Return the (x, y) coordinate for the center point of the cell that contains the specified text.  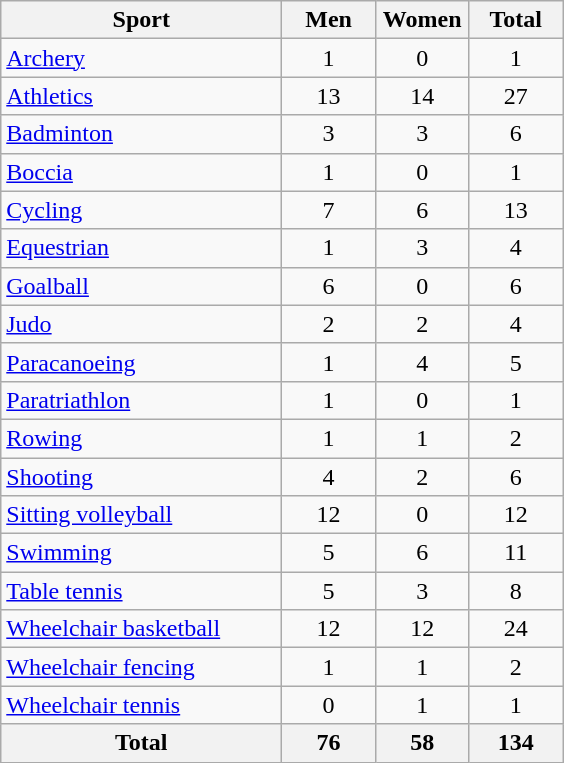
Goalball (142, 286)
Athletics (142, 96)
76 (329, 743)
8 (516, 591)
27 (516, 96)
14 (422, 96)
Archery (142, 58)
58 (422, 743)
Judo (142, 324)
Wheelchair tennis (142, 705)
Sport (142, 20)
Wheelchair basketball (142, 629)
Badminton (142, 134)
Cycling (142, 210)
Table tennis (142, 591)
Men (329, 20)
Boccia (142, 172)
134 (516, 743)
Shooting (142, 477)
Women (422, 20)
24 (516, 629)
Swimming (142, 553)
11 (516, 553)
Equestrian (142, 248)
Rowing (142, 438)
Sitting volleyball (142, 515)
Paracanoeing (142, 362)
7 (329, 210)
Paratriathlon (142, 400)
Wheelchair fencing (142, 667)
